Find where the given text appears and provide that cell's center as [X, Y] coordinate. 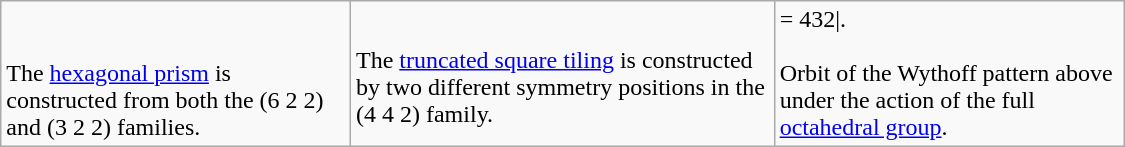
The hexagonal prism is constructed from both the (6 2 2) and (3 2 2) families. [176, 74]
The truncated square tiling is constructed by two different symmetry positions in the (4 4 2) family. [562, 74]
= 432|. Orbit of the Wythoff pattern above under the action of the full octahedral group. [949, 74]
